From the cell containing the given text, extract its center point as (X, Y) coordinate. 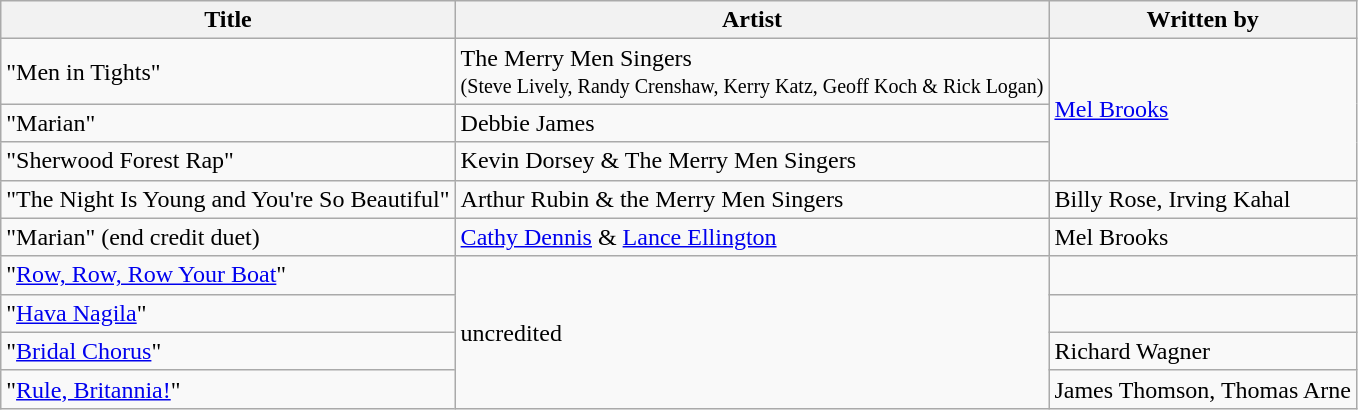
Richard Wagner (1203, 351)
Cathy Dennis & Lance Ellington (752, 237)
"Men in Tights" (228, 72)
Artist (752, 20)
"Bridal Chorus" (228, 351)
"Rule, Britannia!" (228, 389)
Debbie James (752, 123)
Written by (1203, 20)
Billy Rose, Irving Kahal (1203, 199)
"Marian" (228, 123)
Arthur Rubin & the Merry Men Singers (752, 199)
The Merry Men Singers(Steve Lively, Randy Crenshaw, Kerry Katz, Geoff Koch & Rick Logan) (752, 72)
James Thomson, Thomas Arne (1203, 389)
Kevin Dorsey & The Merry Men Singers (752, 161)
"Marian" (end credit duet) (228, 237)
uncredited (752, 332)
"Hava Nagila" (228, 313)
Title (228, 20)
"Row, Row, Row Your Boat" (228, 275)
"The Night Is Young and You're So Beautiful" (228, 199)
"Sherwood Forest Rap" (228, 161)
